Output the (X, Y) coordinate of the center of the cell containing the given text.  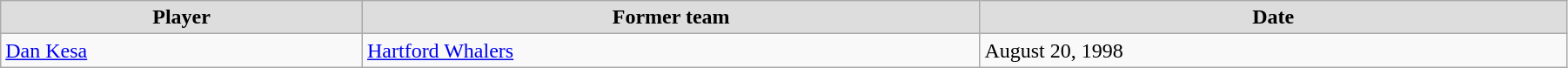
Player (182, 17)
August 20, 1998 (1274, 51)
Hartford Whalers (670, 51)
Dan Kesa (182, 51)
Former team (670, 17)
Date (1274, 17)
